Return [X, Y] of the center of cell containing provided text 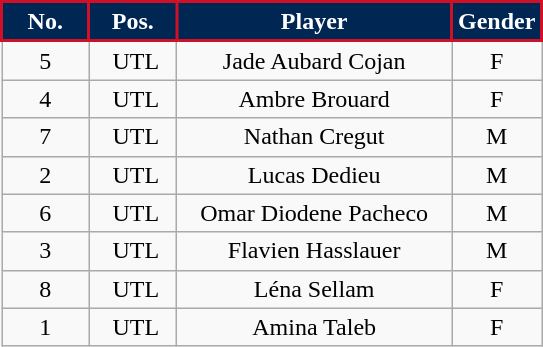
7 [46, 137]
Pos. [133, 22]
Ambre Brouard [314, 99]
Omar Diodene Pacheco [314, 213]
6 [46, 213]
5 [46, 60]
Player [314, 22]
Jade Aubard Cojan [314, 60]
Gender [497, 22]
Lucas Dedieu [314, 175]
Flavien Hasslauer [314, 251]
4 [46, 99]
Léna Sellam [314, 289]
Nathan Cregut [314, 137]
2 [46, 175]
No. [46, 22]
3 [46, 251]
1 [46, 327]
8 [46, 289]
Amina Taleb [314, 327]
